Output the (x, y) coordinate of the center of the cell containing the given text.  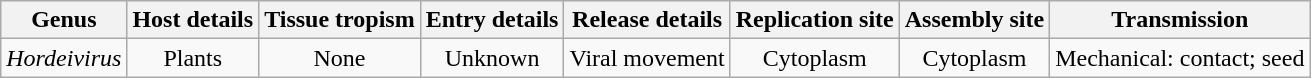
Tissue tropism (340, 20)
None (340, 58)
Plants (193, 58)
Mechanical: contact; seed (1180, 58)
Assembly site (974, 20)
Release details (647, 20)
Replication site (814, 20)
Transmission (1180, 20)
Viral movement (647, 58)
Host details (193, 20)
Hordeivirus (64, 58)
Entry details (492, 20)
Genus (64, 20)
Unknown (492, 58)
